Find where the given text appears and provide that cell's center as (X, Y) coordinate. 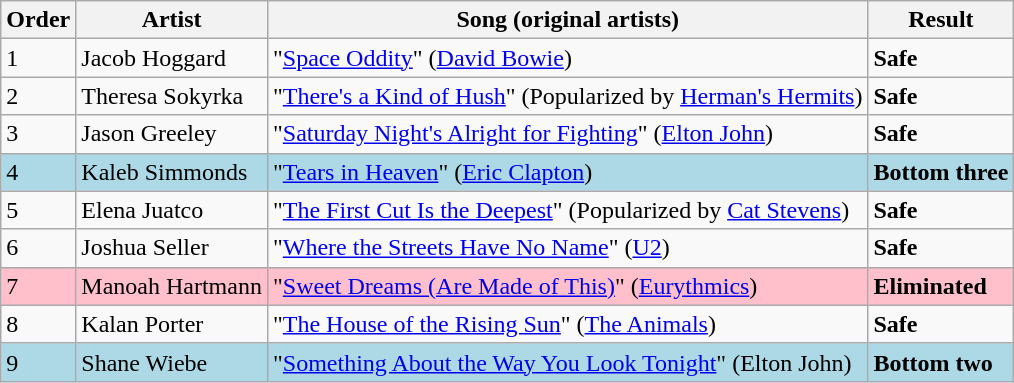
Bottom three (941, 172)
Joshua Seller (172, 248)
Jacob Hoggard (172, 58)
Elena Juatco (172, 210)
Shane Wiebe (172, 362)
6 (38, 248)
7 (38, 286)
Artist (172, 20)
9 (38, 362)
1 (38, 58)
Order (38, 20)
2 (38, 96)
4 (38, 172)
"Saturday Night's Alright for Fighting" (Elton John) (567, 134)
Result (941, 20)
Song (original artists) (567, 20)
8 (38, 324)
Eliminated (941, 286)
3 (38, 134)
Manoah Hartmann (172, 286)
Bottom two (941, 362)
"The House of the Rising Sun" (The Animals) (567, 324)
"Where the Streets Have No Name" (U2) (567, 248)
Kaleb Simmonds (172, 172)
5 (38, 210)
"Sweet Dreams (Are Made of This)" (Eurythmics) (567, 286)
Jason Greeley (172, 134)
Theresa Sokyrka (172, 96)
"The First Cut Is the Deepest" (Popularized by Cat Stevens) (567, 210)
"There's a Kind of Hush" (Popularized by Herman's Hermits) (567, 96)
Kalan Porter (172, 324)
"Tears in Heaven" (Eric Clapton) (567, 172)
"Something About the Way You Look Tonight" (Elton John) (567, 362)
"Space Oddity" (David Bowie) (567, 58)
